Extract the [x, y] coordinate from the center of the cell holding the provided text.  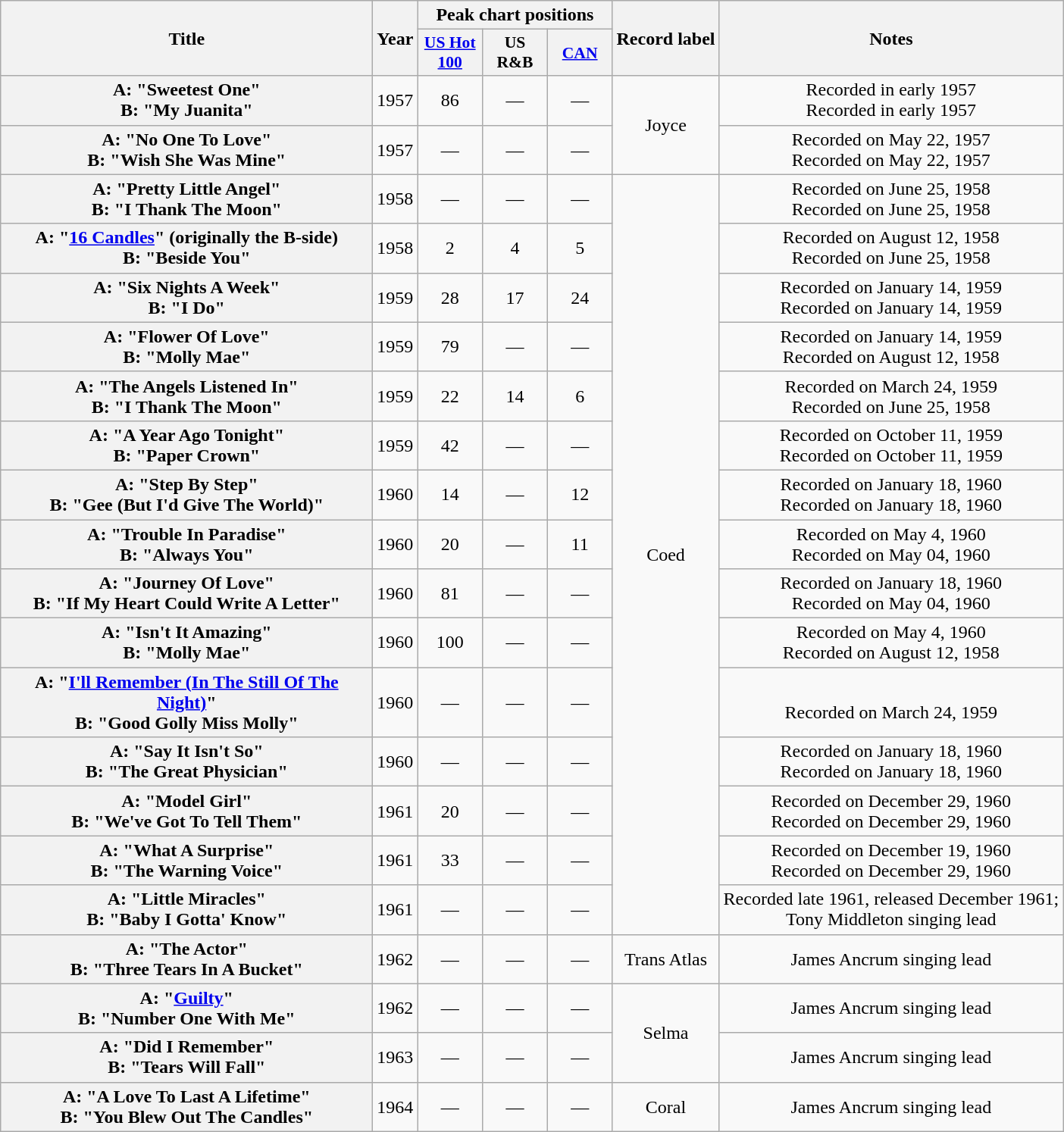
Recorded on March 24, 1959 [891, 702]
A: "No One To Love"B: "Wish She Was Mine" [186, 150]
A: "Isn't It Amazing"B: "Molly Mae" [186, 643]
A: "Trouble In Paradise"B: "Always You" [186, 544]
A: "Flower Of Love"B: "Molly Mae" [186, 347]
4 [515, 249]
A: "16 Candles" (originally the B-side)B: "Beside You" [186, 249]
Selma [665, 1033]
Peak chart positions [515, 15]
A: "Guilty"B: "Number One With Me" [186, 1008]
A: "What A Surprise"B: "The Warning Voice" [186, 861]
Joyce [665, 125]
Coral [665, 1106]
CAN [580, 53]
Recorded on June 25, 1958Recorded on June 25, 1958 [891, 199]
17 [515, 297]
Recorded on January 14, 1959Recorded on January 14, 1959 [891, 297]
Record label [665, 38]
79 [450, 347]
A: "Six Nights A Week"B: "I Do" [186, 297]
33 [450, 861]
A: "The Angels Listened In"B: "I Thank The Moon" [186, 396]
Trans Atlas [665, 959]
A: "Model Girl"B: "We've Got To Tell Them" [186, 811]
A: "The Actor"B: "Three Tears In A Bucket" [186, 959]
86 [450, 100]
A: "Journey Of Love"B: "If My Heart Could Write A Letter" [186, 594]
Recorded on December 19, 1960Recorded on December 29, 1960 [891, 861]
Title [186, 38]
A: "A Love To Last A Lifetime"B: "You Blew Out The Candles" [186, 1106]
Coed [665, 555]
6 [580, 396]
Recorded on March 24, 1959Recorded on June 25, 1958 [891, 396]
12 [580, 494]
22 [450, 396]
Recorded on August 12, 1958Recorded on June 25, 1958 [891, 249]
5 [580, 249]
A: "Sweetest One"B: "My Juanita" [186, 100]
A: "Say It Isn't So"B: "The Great Physician" [186, 762]
Recorded late 1961, released December 1961;Tony Middleton singing lead [891, 909]
A: "Step By Step"B: "Gee (But I'd Give The World)" [186, 494]
Recorded on May 4, 1960Recorded on August 12, 1958 [891, 643]
Recorded on May 22, 1957Recorded on May 22, 1957 [891, 150]
Recorded on October 11, 1959Recorded on October 11, 1959 [891, 446]
A: "I'll Remember (In The Still Of The Night)"B: "Good Golly Miss Molly" [186, 702]
A: "Pretty Little Angel"B: "I Thank The Moon" [186, 199]
A: "Did I Remember"B: "Tears Will Fall" [186, 1058]
US Hot 100 [450, 53]
A: "Little Miracles"B: "Baby I Gotta' Know" [186, 909]
1964 [396, 1106]
A: "A Year Ago Tonight"B: "Paper Crown" [186, 446]
Recorded on May 4, 1960Recorded on May 04, 1960 [891, 544]
2 [450, 249]
Recorded on December 29, 1960Recorded on December 29, 1960 [891, 811]
100 [450, 643]
1963 [396, 1058]
81 [450, 594]
28 [450, 297]
US R&B [515, 53]
11 [580, 544]
Year [396, 38]
Recorded in early 1957Recorded in early 1957 [891, 100]
Recorded on January 18, 1960Recorded on May 04, 1960 [891, 594]
Notes [891, 38]
24 [580, 297]
42 [450, 446]
Recorded on January 14, 1959Recorded on August 12, 1958 [891, 347]
